Output the (X, Y) coordinate of the center of the cell containing the given text.  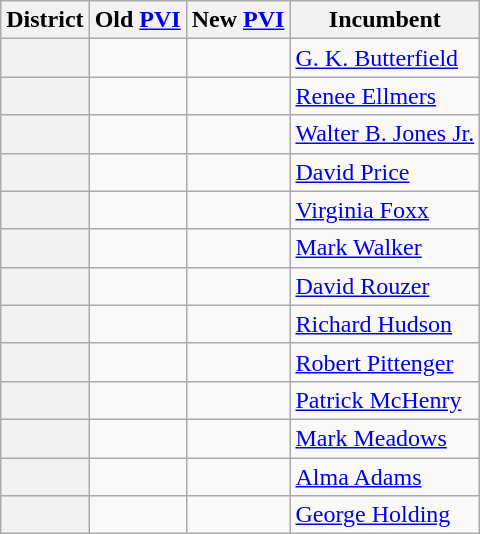
Old PVI (138, 20)
Patrick McHenry (385, 400)
Mark Meadows (385, 438)
Richard Hudson (385, 324)
Renee Ellmers (385, 96)
G. K. Butterfield (385, 58)
Walter B. Jones Jr. (385, 134)
David Price (385, 172)
Robert Pittenger (385, 362)
District (45, 20)
Mark Walker (385, 248)
Virginia Foxx (385, 210)
George Holding (385, 515)
Alma Adams (385, 477)
David Rouzer (385, 286)
New PVI (238, 20)
Incumbent (385, 20)
